Detect which cell encompasses the target text, then output its [x, y] center coordinate. 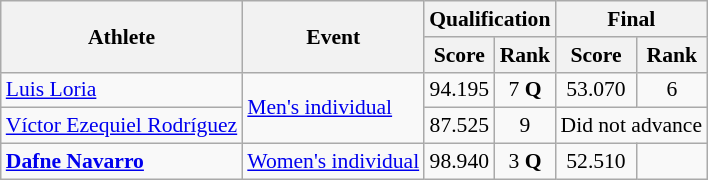
Luis Loria [122, 90]
9 [524, 126]
Did not advance [631, 126]
3 Q [524, 162]
87.525 [459, 126]
53.070 [596, 90]
6 [672, 90]
Women's individual [333, 162]
Dafne Navarro [122, 162]
Men's individual [333, 108]
Víctor Ezequiel Rodríguez [122, 126]
Qualification [490, 19]
52.510 [596, 162]
7 Q [524, 90]
Athlete [122, 36]
Event [333, 36]
Final [631, 19]
94.195 [459, 90]
98.940 [459, 162]
